Return [X, Y] of the center of cell containing provided text 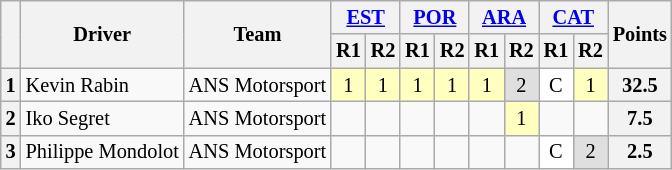
32.5 [640, 85]
Iko Segret [102, 118]
Kevin Rabin [102, 85]
POR [434, 17]
3 [11, 152]
Points [640, 34]
EST [366, 17]
Team [258, 34]
Philippe Mondolot [102, 152]
2.5 [640, 152]
Driver [102, 34]
ARA [504, 17]
CAT [574, 17]
7.5 [640, 118]
